Locate the cell with the specified text and output its [X, Y] center coordinate. 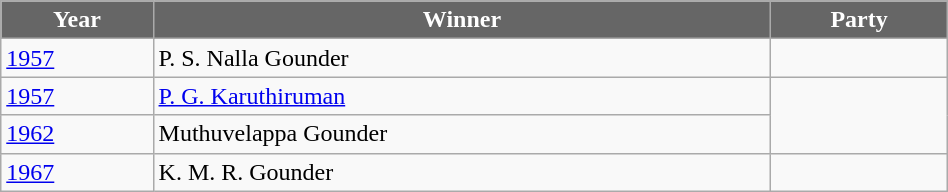
K. M. R. Gounder [462, 172]
Muthuvelappa Gounder [462, 134]
Winner [462, 20]
Year [77, 20]
P. S. Nalla Gounder [462, 58]
1967 [77, 172]
Party [859, 20]
P. G. Karuthiruman [462, 96]
1962 [77, 134]
